Locate the cell with the specified text and output its [x, y] center coordinate. 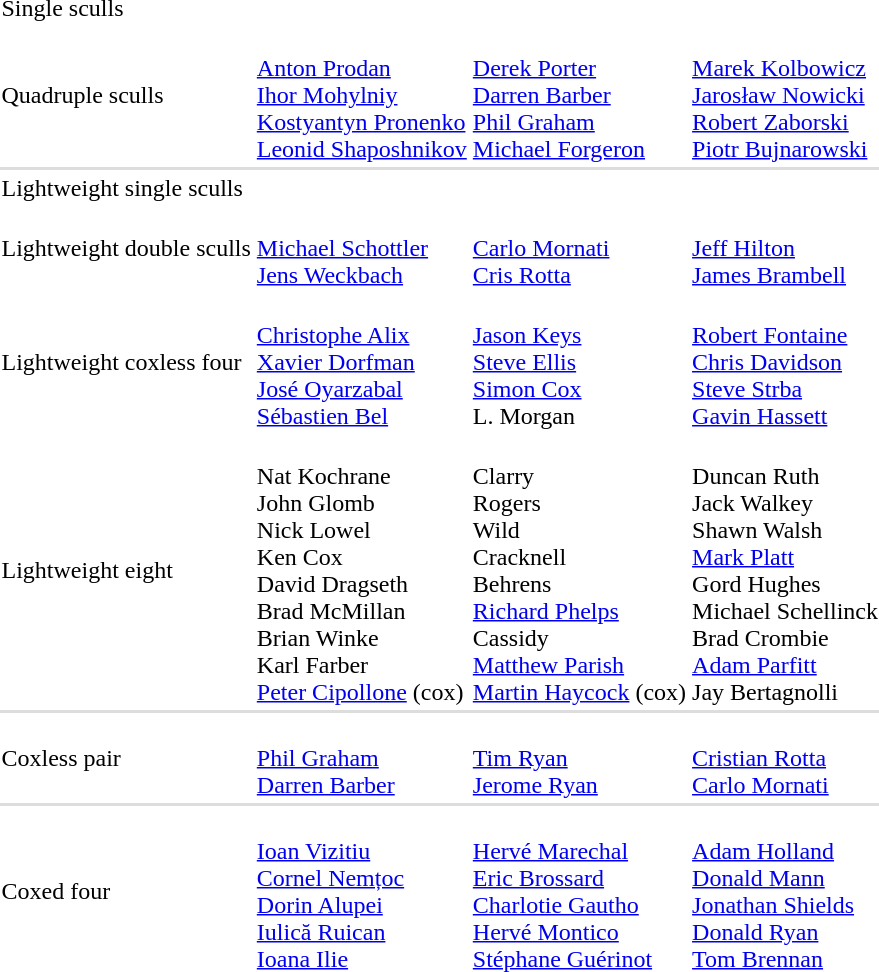
Michael SchottlerJens Weckbach [362, 248]
Derek PorterDarren BarberPhil GrahamMichael Forgeron [579, 95]
Phil GrahamDarren Barber [362, 758]
Coxless pair [126, 758]
Carlo MornatiCris Rotta [579, 248]
Quadruple sculls [126, 95]
Jason KeysSteve EllisSimon CoxL. Morgan [579, 362]
Lightweight eight [126, 570]
Tim RyanJerome Ryan [579, 758]
Christophe AlixXavier DorfmanJosé OyarzabalSébastien Bel [362, 362]
Anton ProdanIhor MohylniyKostyantyn PronenkoLeonid Shaposhnikov [362, 95]
ClarryRogersWildCracknellBehrensRichard PhelpsCassidyMatthew ParishMartin Haycock (cox) [579, 570]
Lightweight double sculls [126, 248]
Lightweight coxless four [126, 362]
Lightweight single sculls [126, 188]
Nat KochraneJohn GlombNick LowelKen CoxDavid DragsethBrad McMillanBrian WinkeKarl FarberPeter Cipollone (cox) [362, 570]
